Pinpoint the cell where the given text exists, returning its [X, Y] midpoint coordinate. 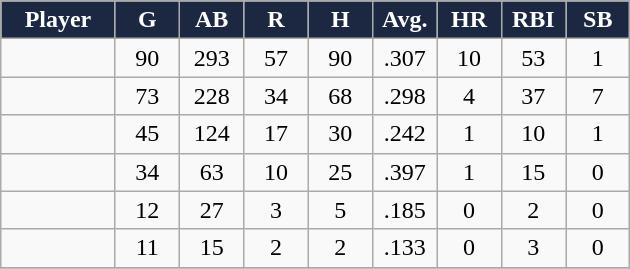
73 [147, 96]
.185 [404, 210]
.298 [404, 96]
G [147, 20]
68 [340, 96]
293 [211, 58]
SB [598, 20]
RBI [533, 20]
45 [147, 134]
4 [469, 96]
25 [340, 172]
.397 [404, 172]
12 [147, 210]
63 [211, 172]
.307 [404, 58]
17 [276, 134]
5 [340, 210]
R [276, 20]
H [340, 20]
.242 [404, 134]
AB [211, 20]
Player [58, 20]
124 [211, 134]
7 [598, 96]
Avg. [404, 20]
228 [211, 96]
53 [533, 58]
27 [211, 210]
HR [469, 20]
37 [533, 96]
.133 [404, 248]
30 [340, 134]
11 [147, 248]
57 [276, 58]
